Extract the (X, Y) coordinate from the center of the cell holding the provided text.  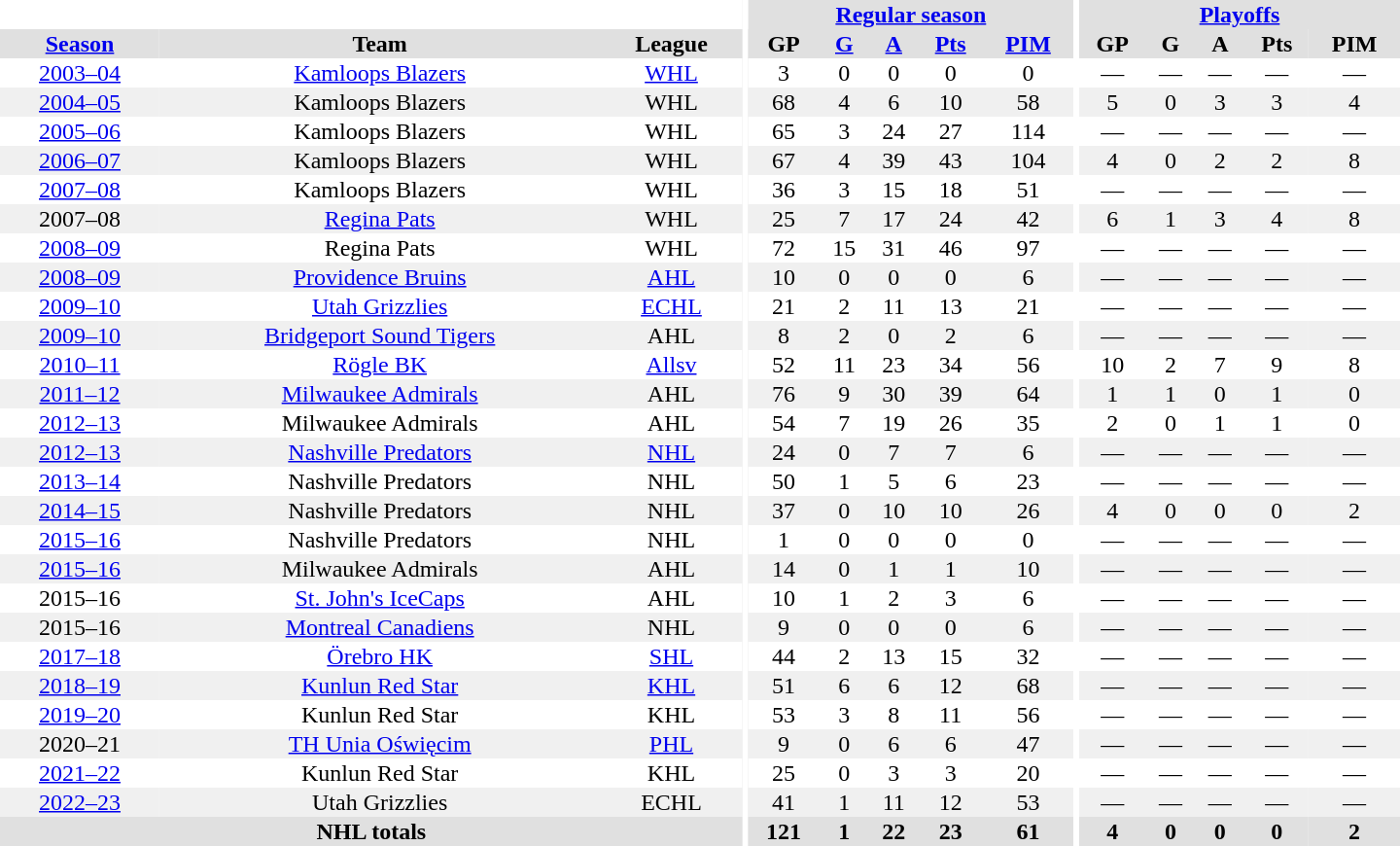
52 (784, 365)
32 (1029, 656)
Allsv (671, 365)
114 (1029, 131)
Providence Bruins (379, 277)
104 (1029, 160)
Montreal Canadiens (379, 627)
2003–04 (80, 73)
2018–19 (80, 686)
Örebro HK (379, 656)
2014–15 (80, 511)
35 (1029, 423)
76 (784, 394)
64 (1029, 394)
2005–06 (80, 131)
2019–20 (80, 715)
SHL (671, 656)
42 (1029, 219)
2021–22 (80, 773)
2011–12 (80, 394)
54 (784, 423)
2020–21 (80, 744)
67 (784, 160)
2022–23 (80, 802)
Team (379, 44)
121 (784, 831)
19 (894, 423)
NHL totals (371, 831)
17 (894, 219)
Rögle BK (379, 365)
Bridgeport Sound Tigers (379, 335)
97 (1029, 248)
46 (951, 248)
72 (784, 248)
44 (784, 656)
58 (1029, 102)
43 (951, 160)
2017–18 (80, 656)
47 (1029, 744)
41 (784, 802)
Playoffs (1240, 15)
PHL (671, 744)
TH Unia Oświęcim (379, 744)
37 (784, 511)
2006–07 (80, 160)
14 (784, 569)
20 (1029, 773)
Season (80, 44)
50 (784, 481)
36 (784, 190)
St. John's IceCaps (379, 598)
18 (951, 190)
61 (1029, 831)
Regular season (910, 15)
34 (951, 365)
2013–14 (80, 481)
League (671, 44)
2004–05 (80, 102)
65 (784, 131)
27 (951, 131)
31 (894, 248)
22 (894, 831)
30 (894, 394)
2010–11 (80, 365)
